Capture the cell that displays the provided text and extract its [X, Y] central coordinate. 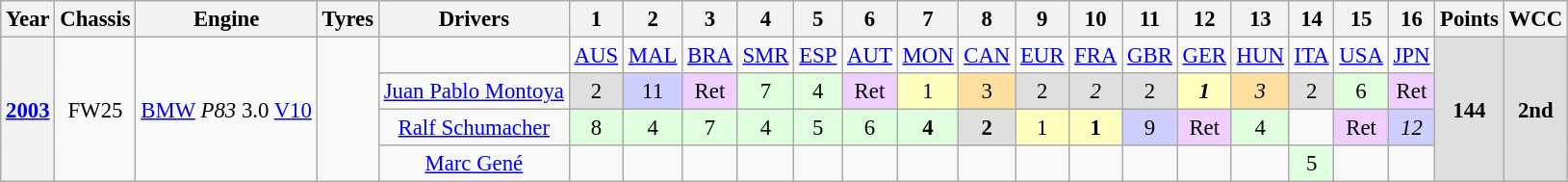
16 [1411, 19]
GBR [1149, 56]
AUS [596, 56]
FW25 [95, 110]
ITA [1311, 56]
BRA [710, 56]
JPN [1411, 56]
Tyres [347, 19]
144 [1469, 110]
Points [1469, 19]
CAN [988, 56]
Year [28, 19]
13 [1260, 19]
ESP [818, 56]
15 [1361, 19]
BMW P83 3.0 V10 [226, 110]
Drivers [474, 19]
SMR [766, 56]
AUT [870, 56]
MON [928, 56]
Marc Gené [474, 164]
10 [1095, 19]
MAL [653, 56]
Ralf Schumacher [474, 128]
Chassis [95, 19]
WCC [1535, 19]
FRA [1095, 56]
EUR [1042, 56]
GER [1204, 56]
2nd [1535, 110]
HUN [1260, 56]
Engine [226, 19]
2003 [28, 110]
USA [1361, 56]
14 [1311, 19]
Juan Pablo Montoya [474, 91]
